Scan for the cell matching the given text and deliver its [x, y] coordinate at center. 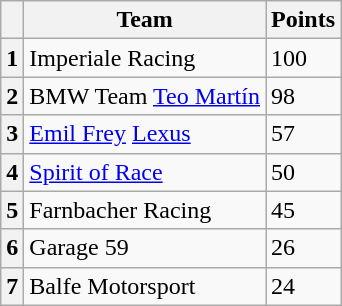
6 [12, 248]
3 [12, 134]
2 [12, 96]
Team [145, 20]
Emil Frey Lexus [145, 134]
100 [304, 58]
Garage 59 [145, 248]
5 [12, 210]
98 [304, 96]
57 [304, 134]
BMW Team Teo Martín [145, 96]
Points [304, 20]
Balfe Motorsport [145, 286]
Farnbacher Racing [145, 210]
7 [12, 286]
45 [304, 210]
26 [304, 248]
Imperiale Racing [145, 58]
24 [304, 286]
4 [12, 172]
1 [12, 58]
50 [304, 172]
Spirit of Race [145, 172]
